Capture the cell that displays the provided text and extract its (x, y) central coordinate. 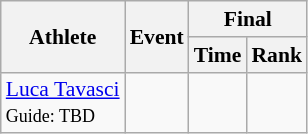
Athlete (63, 36)
Final (248, 19)
Time (218, 55)
Luca TavasciGuide: TBD (63, 102)
Rank (276, 55)
Event (157, 36)
